Search for the cell housing the specified text and yield its [x, y] center coordinate. 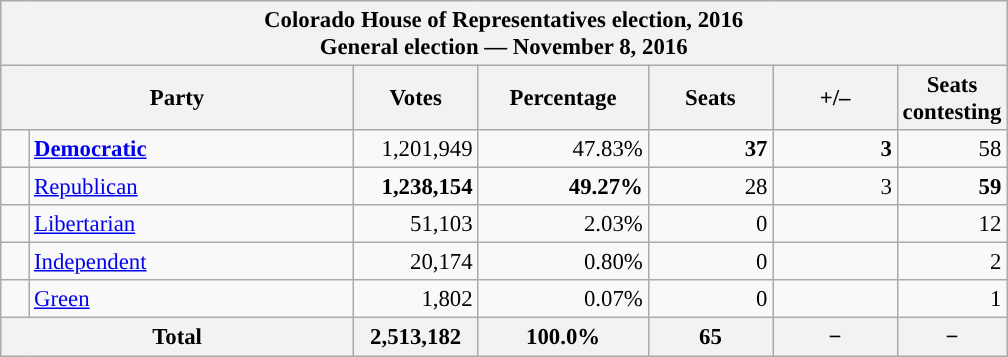
28 [710, 187]
Total [178, 337]
Democratic [192, 149]
Green [192, 299]
1,802 [416, 299]
Libertarian [192, 224]
Colorado House of Representatives election, 2016General election — November 8, 2016 [504, 34]
51,103 [416, 224]
12 [952, 224]
20,174 [416, 262]
65 [710, 337]
47.83% [563, 149]
49.27% [563, 187]
1,201,949 [416, 149]
Party [178, 98]
1 [952, 299]
1,238,154 [416, 187]
2 [952, 262]
0.07% [563, 299]
0.80% [563, 262]
+/– [836, 98]
Votes [416, 98]
37 [710, 149]
58 [952, 149]
59 [952, 187]
Seats [710, 98]
2.03% [563, 224]
Independent [192, 262]
Republican [192, 187]
Seatscontesting [952, 98]
100.0% [563, 337]
2,513,182 [416, 337]
Percentage [563, 98]
